Determine the [X, Y] coordinate at the center of the cell enclosing the given text.  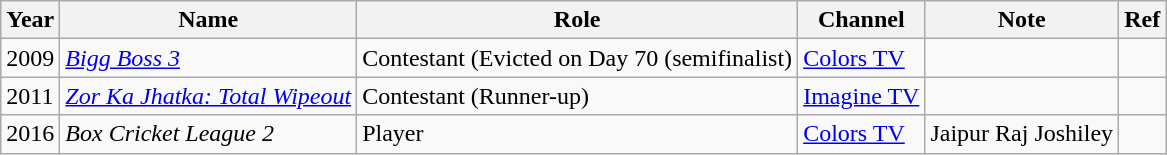
Name [208, 20]
Jaipur Raj Joshiley [1022, 134]
Contestant (Evicted on Day 70 (semifinalist) [578, 58]
Role [578, 20]
2011 [30, 96]
Box Cricket League 2 [208, 134]
2009 [30, 58]
Zor Ka Jhatka: Total Wipeout [208, 96]
Ref [1142, 20]
Imagine TV [862, 96]
Bigg Boss 3 [208, 58]
Channel [862, 20]
Note [1022, 20]
Player [578, 134]
Contestant (Runner-up) [578, 96]
2016 [30, 134]
Year [30, 20]
